Pinpoint the cell where the given text exists, returning its (x, y) midpoint coordinate. 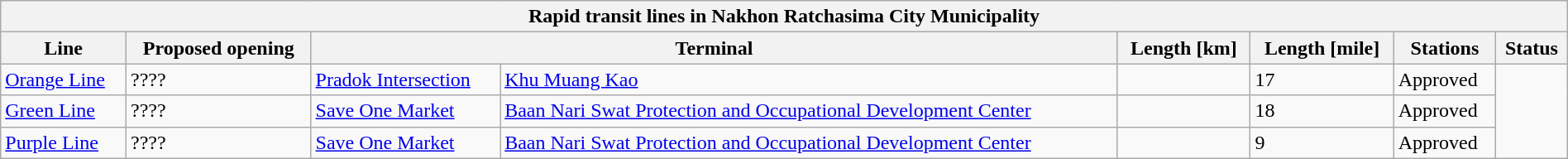
Terminal (715, 48)
Rapid transit lines in Nakhon Ratchasima City Municipality (784, 17)
9 (1322, 142)
Pradok Intersection (405, 79)
Green Line (64, 111)
18 (1322, 111)
17 (1322, 79)
Line (64, 48)
Orange Line (64, 79)
Length [km] (1184, 48)
Khu Muang Kao (809, 79)
Purple Line (64, 142)
Length [mile] (1322, 48)
Proposed opening (218, 48)
Status (1532, 48)
Stations (1444, 48)
